Find where the given text appears and provide that cell's center as [x, y] coordinate. 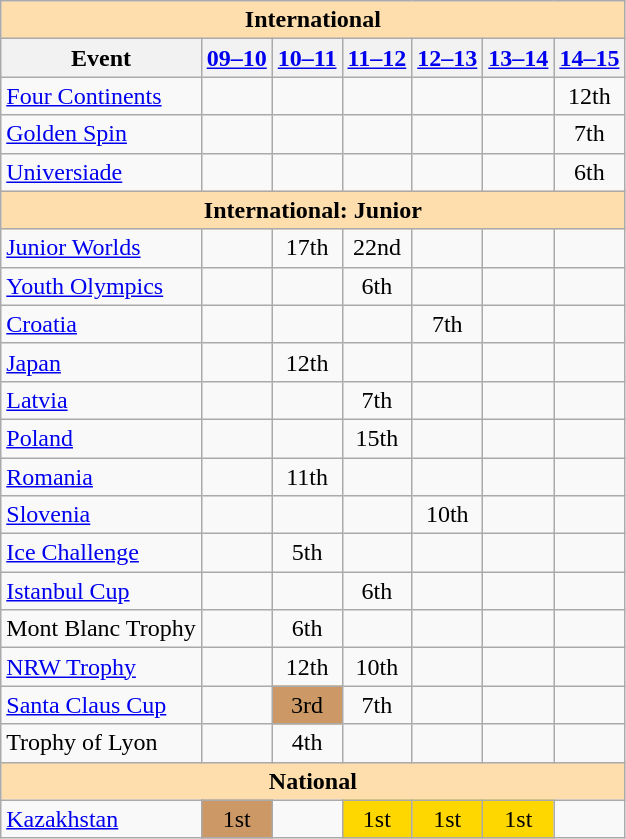
Event [101, 58]
NRW Trophy [101, 667]
14–15 [590, 58]
17th [307, 248]
Trophy of Lyon [101, 743]
Romania [101, 477]
Youth Olympics [101, 286]
11–12 [377, 58]
Four Continents [101, 96]
Junior Worlds [101, 248]
Istanbul Cup [101, 591]
International [313, 20]
15th [377, 438]
5th [307, 553]
Latvia [101, 400]
09–10 [236, 58]
11th [307, 477]
International: Junior [313, 210]
Poland [101, 438]
10–11 [307, 58]
Japan [101, 362]
3rd [307, 705]
Kazakhstan [101, 819]
Golden Spin [101, 134]
Croatia [101, 324]
12–13 [448, 58]
4th [307, 743]
22nd [377, 248]
Mont Blanc Trophy [101, 629]
National [313, 781]
Santa Claus Cup [101, 705]
13–14 [518, 58]
Ice Challenge [101, 553]
Universiade [101, 172]
Slovenia [101, 515]
